Locate the cell with the specified text and output its (x, y) center coordinate. 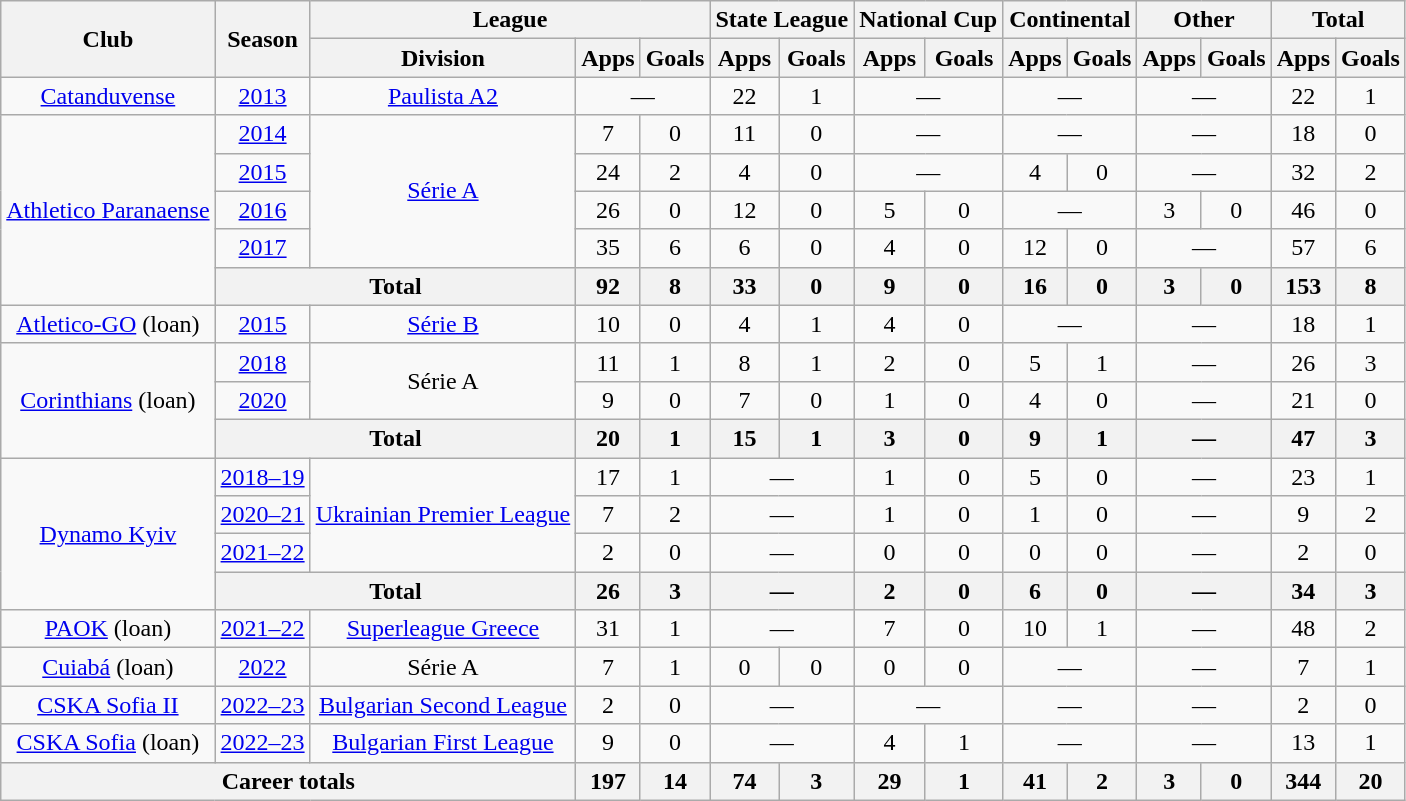
Season (262, 39)
2018 (262, 362)
Other (1204, 20)
74 (744, 781)
47 (1303, 438)
League (510, 20)
Bulgarian Second League (443, 705)
21 (1303, 400)
2018–19 (262, 477)
Bulgarian First League (443, 743)
23 (1303, 477)
CSKA Sofia (loan) (108, 743)
24 (608, 172)
48 (1303, 629)
33 (744, 286)
29 (890, 781)
92 (608, 286)
2013 (262, 96)
Career totals (288, 781)
14 (675, 781)
46 (1303, 210)
Continental (1070, 20)
Superleague Greece (443, 629)
2014 (262, 134)
57 (1303, 248)
Série B (443, 324)
197 (608, 781)
2016 (262, 210)
Dynamo Kyiv (108, 534)
344 (1303, 781)
Club (108, 39)
17 (608, 477)
Catanduvense (108, 96)
13 (1303, 743)
Atletico-GO (loan) (108, 324)
41 (1035, 781)
State League (782, 20)
CSKA Sofia II (108, 705)
PAOK (loan) (108, 629)
15 (744, 438)
National Cup (928, 20)
2022 (262, 667)
2020 (262, 400)
2020–21 (262, 515)
Cuiabá (loan) (108, 667)
2017 (262, 248)
153 (1303, 286)
35 (608, 248)
32 (1303, 172)
Division (443, 58)
16 (1035, 286)
Ukrainian Premier League (443, 515)
31 (608, 629)
34 (1303, 591)
Corinthians (loan) (108, 400)
Athletico Paranaense (108, 210)
Paulista A2 (443, 96)
